Return [X, Y] of the center of cell containing provided text 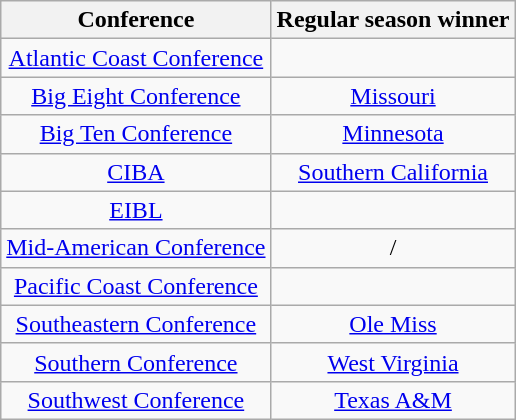
Missouri [393, 96]
Ole Miss [393, 324]
Mid-American Conference [136, 248]
Minnesota [393, 134]
Southwest Conference [136, 400]
Southeastern Conference [136, 324]
Conference [136, 20]
Southern California [393, 172]
Regular season winner [393, 20]
EIBL [136, 210]
Southern Conference [136, 362]
/ [393, 248]
Big Eight Conference [136, 96]
West Virginia [393, 362]
Atlantic Coast Conference [136, 58]
CIBA [136, 172]
Pacific Coast Conference [136, 286]
Texas A&M [393, 400]
Big Ten Conference [136, 134]
